Return (x, y) of the center of cell containing provided text 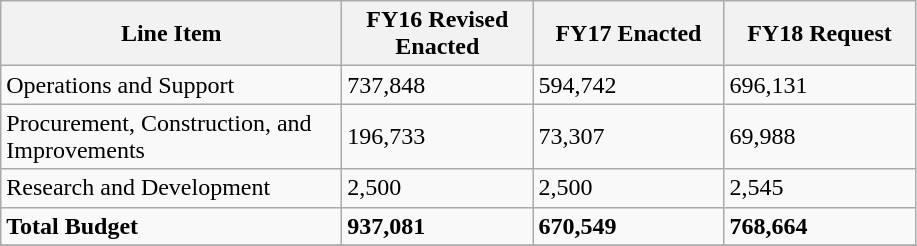
768,664 (820, 226)
696,131 (820, 85)
Line Item (172, 34)
Total Budget (172, 226)
FY16 Revised Enacted (438, 34)
Research and Development (172, 188)
FY18 Request (820, 34)
Procurement, Construction, and Improvements (172, 136)
594,742 (628, 85)
196,733 (438, 136)
Operations and Support (172, 85)
737,848 (438, 85)
2,545 (820, 188)
FY17 Enacted (628, 34)
670,549 (628, 226)
73,307 (628, 136)
937,081 (438, 226)
69,988 (820, 136)
